Provide the (x, y) coordinate of the cell's center where the given text is located.  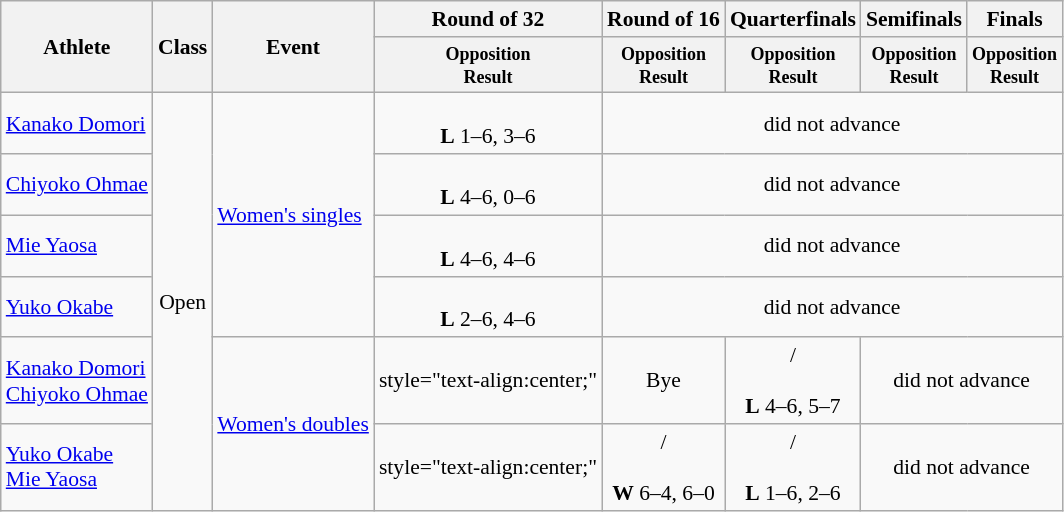
/ L 1–6, 2–6 (793, 468)
Class (182, 47)
L 2–6, 4–6 (488, 306)
Women's doubles (293, 424)
Open (182, 302)
L 1–6, 3–6 (488, 124)
Athlete (77, 47)
Quarterfinals (793, 19)
L 4–6, 0–6 (488, 184)
Yuko Okabe Mie Yaosa (77, 468)
/ L 4–6, 5–7 (793, 382)
Semifinals (914, 19)
Bye (664, 382)
Kanako Domori (77, 124)
Yuko Okabe (77, 306)
Event (293, 47)
Chiyoko Ohmae (77, 184)
/ W 6–4, 6–0 (664, 468)
Finals (1014, 19)
Round of 16 (664, 19)
Round of 32 (488, 19)
Mie Yaosa (77, 246)
Kanako Domori Chiyoko Ohmae (77, 382)
Women's singles (293, 215)
L 4–6, 4–6 (488, 246)
